Locate the cell with the specified text and output its [X, Y] center coordinate. 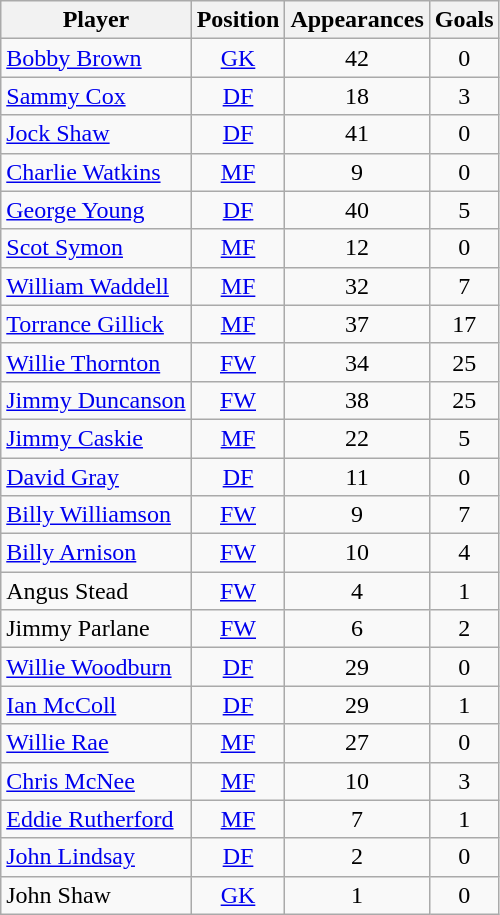
34 [357, 362]
George Young [96, 210]
11 [357, 477]
Scot Symon [96, 248]
22 [357, 438]
John Lindsay [96, 857]
6 [357, 629]
40 [357, 210]
37 [357, 324]
Chris McNee [96, 781]
Ian McColl [96, 705]
Bobby Brown [96, 58]
Goals [464, 20]
William Waddell [96, 286]
38 [357, 400]
Willie Thornton [96, 362]
Willie Woodburn [96, 667]
27 [357, 743]
12 [357, 248]
Position [238, 20]
Jimmy Parlane [96, 629]
Charlie Watkins [96, 172]
Eddie Rutherford [96, 819]
18 [357, 96]
17 [464, 324]
Player [96, 20]
Appearances [357, 20]
David Gray [96, 477]
Sammy Cox [96, 96]
Billy Arnison [96, 553]
Billy Williamson [96, 515]
Jimmy Caskie [96, 438]
Willie Rae [96, 743]
42 [357, 58]
32 [357, 286]
Torrance Gillick [96, 324]
John Shaw [96, 895]
Angus Stead [96, 591]
Jimmy Duncanson [96, 400]
Jock Shaw [96, 134]
41 [357, 134]
